Scan for the cell matching the given text and deliver its (x, y) coordinate at center. 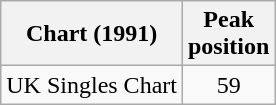
Chart (1991) (92, 34)
Peakposition (228, 34)
59 (228, 85)
UK Singles Chart (92, 85)
